Scan for the cell matching the given text and deliver its (X, Y) coordinate at center. 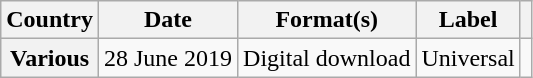
Label (468, 20)
Various (50, 58)
Universal (468, 58)
28 June 2019 (168, 58)
Country (50, 20)
Digital download (327, 58)
Date (168, 20)
Format(s) (327, 20)
